Pinpoint the cell where the given text exists, returning its (x, y) midpoint coordinate. 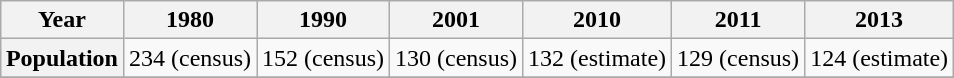
Year (62, 20)
Population (62, 58)
2013 (880, 20)
152 (census) (322, 58)
1980 (190, 20)
234 (census) (190, 58)
129 (census) (738, 58)
132 (estimate) (598, 58)
2011 (738, 20)
2010 (598, 20)
124 (estimate) (880, 58)
2001 (456, 20)
130 (census) (456, 58)
1990 (322, 20)
